Extract the [x, y] coordinate from the center of the cell holding the provided text.  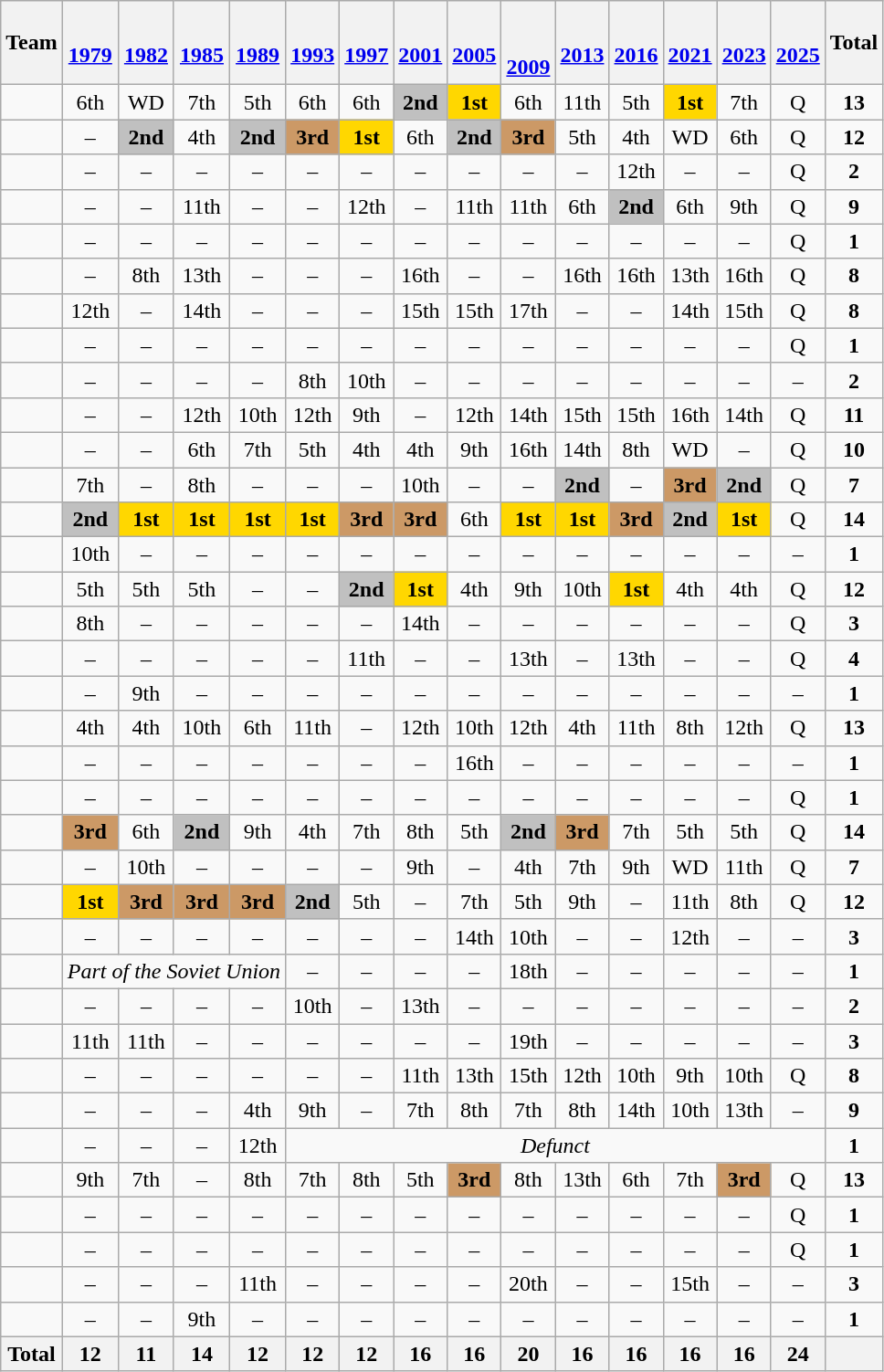
Defunct [555, 1145]
2013 [583, 43]
18th [528, 971]
10 [854, 449]
17th [528, 311]
1979 [89, 43]
19th [528, 1040]
2009 [528, 43]
Team [32, 43]
1989 [258, 43]
1982 [146, 43]
2025 [798, 43]
1985 [201, 43]
1993 [312, 43]
1997 [367, 43]
24 [798, 1354]
2001 [420, 43]
2005 [475, 43]
20 [528, 1354]
2016 [636, 43]
20th [528, 1284]
2021 [690, 43]
2023 [743, 43]
4 [854, 659]
Part of the Soviet Union [174, 971]
